Search for the cell housing the specified text and yield its (x, y) center coordinate. 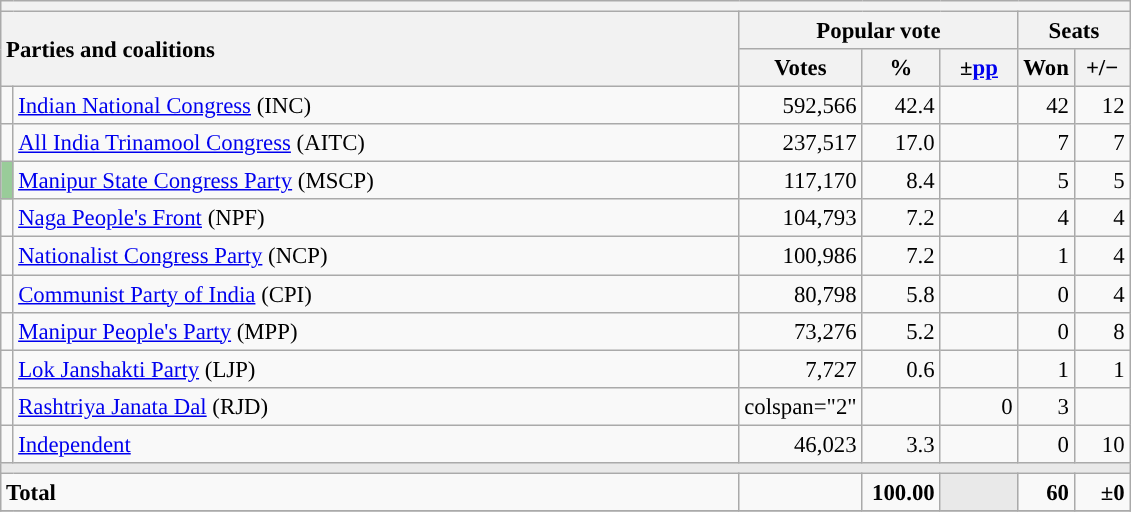
80,798 (800, 294)
±0 (1102, 492)
42 (1046, 106)
8.4 (901, 181)
colspan="2" (800, 406)
8 (1102, 331)
104,793 (800, 219)
17.0 (901, 143)
+/− (1102, 68)
73,276 (800, 331)
3.3 (901, 444)
Indian National Congress (INC) (376, 106)
7,727 (800, 369)
Parties and coalitions (370, 50)
Lok Janshakti Party (LJP) (376, 369)
100,986 (800, 256)
All India Trinamool Congress (AITC) (376, 143)
0.6 (901, 369)
Naga People's Front (NPF) (376, 219)
592,566 (800, 106)
12 (1102, 106)
100.00 (901, 492)
Communist Party of India (CPI) (376, 294)
Independent (376, 444)
5.2 (901, 331)
Votes (800, 68)
Popular vote (878, 31)
±pp (979, 68)
117,170 (800, 181)
5.8 (901, 294)
% (901, 68)
60 (1046, 492)
Manipur State Congress Party (MSCP) (376, 181)
3 (1046, 406)
Nationalist Congress Party (NCP) (376, 256)
Seats (1074, 31)
46,023 (800, 444)
Rashtriya Janata Dal (RJD) (376, 406)
Total (370, 492)
237,517 (800, 143)
10 (1102, 444)
42.4 (901, 106)
Manipur People's Party (MPP) (376, 331)
Won (1046, 68)
